From the cell containing the given text, extract its center point as [x, y] coordinate. 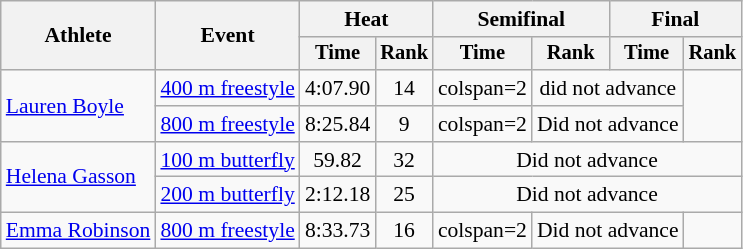
Athlete [78, 36]
did not advance [608, 88]
2:12.18 [338, 195]
100 m butterfly [227, 160]
8:33.73 [338, 231]
32 [404, 160]
59.82 [338, 160]
Lauren Boyle [78, 106]
400 m freestyle [227, 88]
Heat [366, 19]
9 [404, 124]
Semifinal [522, 19]
Helena Gasson [78, 178]
Event [227, 36]
14 [404, 88]
16 [404, 231]
200 m butterfly [227, 195]
8:25.84 [338, 124]
25 [404, 195]
Emma Robinson [78, 231]
4:07.90 [338, 88]
Final [675, 19]
